Extract the (X, Y) coordinate from the center of the cell holding the provided text.  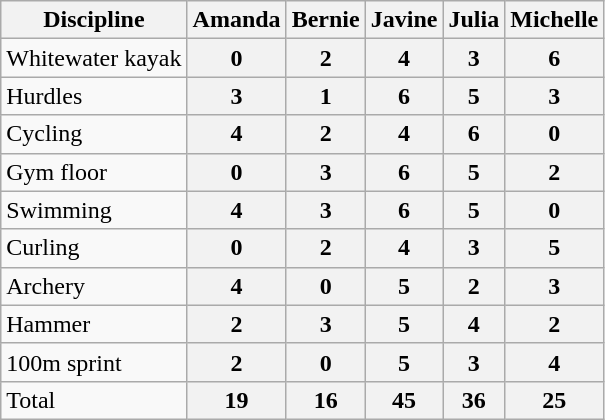
Hurdles (94, 96)
Julia (474, 20)
Curling (94, 248)
Amanda (236, 20)
1 (326, 96)
Cycling (94, 134)
Swimming (94, 210)
Archery (94, 286)
Bernie (326, 20)
Whitewater kayak (94, 58)
16 (326, 400)
Discipline (94, 20)
100m sprint (94, 362)
Total (94, 400)
19 (236, 400)
36 (474, 400)
Javine (404, 20)
Gym floor (94, 172)
Hammer (94, 324)
25 (554, 400)
45 (404, 400)
Michelle (554, 20)
